Identify which cell holds the provided text, then report its [X, Y] central coordinate. 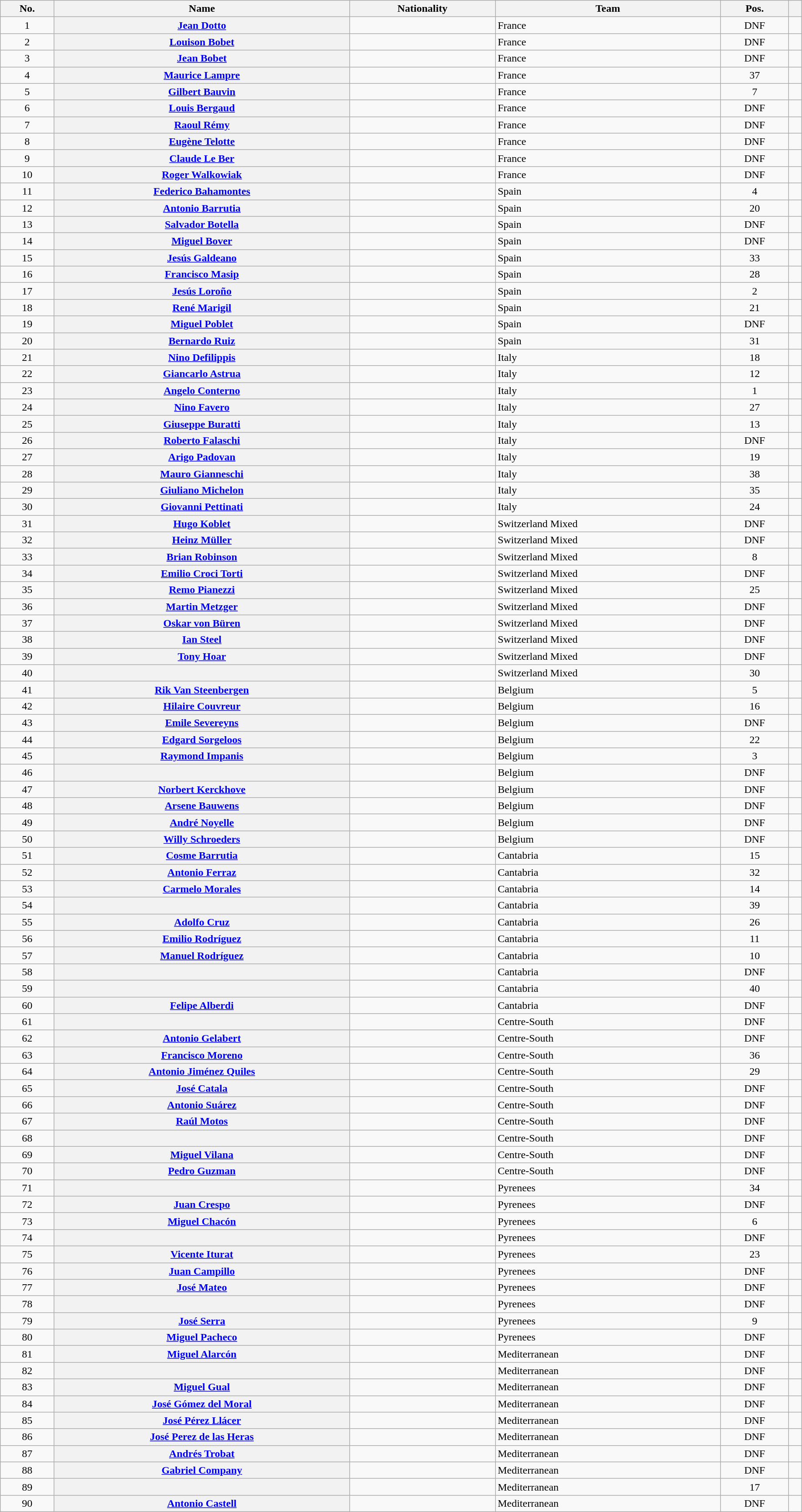
86 [27, 1437]
43 [27, 723]
Gilbert Bauvin [202, 92]
Jean Bobet [202, 58]
Willy Schroeders [202, 839]
Juan Campillo [202, 1271]
Giovanni Pettinati [202, 507]
61 [27, 1022]
Martin Metzger [202, 607]
Maurice Lampre [202, 75]
78 [27, 1304]
69 [27, 1155]
Ian Steel [202, 640]
Jesús Galdeano [202, 258]
70 [27, 1171]
88 [27, 1470]
Giuseppe Buratti [202, 424]
87 [27, 1454]
85 [27, 1420]
Emilio Croci Torti [202, 573]
55 [27, 922]
José Pérez Llácer [202, 1420]
José Mateo [202, 1288]
Angelo Conterno [202, 391]
Nino Favero [202, 407]
Miguel Gual [202, 1387]
Salvador Botella [202, 225]
Louison Bobet [202, 42]
Adolfo Cruz [202, 922]
58 [27, 972]
Pedro Guzman [202, 1171]
Eugène Telotte [202, 141]
Vicente Iturat [202, 1254]
Roger Walkowiak [202, 175]
81 [27, 1354]
Gabriel Company [202, 1470]
Remo Pianezzi [202, 590]
54 [27, 905]
André Noyelle [202, 823]
65 [27, 1088]
Miguel Bover [202, 241]
83 [27, 1387]
41 [27, 689]
45 [27, 756]
Nationality [423, 9]
Hilaire Couvreur [202, 706]
Norbert Kerckhove [202, 789]
57 [27, 955]
49 [27, 823]
77 [27, 1288]
Antonio Suárez [202, 1105]
Andrés Trobat [202, 1454]
72 [27, 1204]
José Perez de las Heras [202, 1437]
46 [27, 773]
Francisco Masip [202, 274]
44 [27, 740]
52 [27, 872]
Antonio Barrutia [202, 208]
Mauro Gianneschi [202, 473]
Raoul Rémy [202, 125]
Oskar von Büren [202, 623]
64 [27, 1072]
Giancarlo Astrua [202, 374]
Heinz Müller [202, 540]
67 [27, 1121]
Raymond Impanis [202, 756]
René Marigil [202, 308]
74 [27, 1238]
Arsene Bauwens [202, 806]
48 [27, 806]
Emile Severeyns [202, 723]
59 [27, 988]
Felipe Alberdi [202, 1005]
Jean Dotto [202, 25]
Edgard Sorgeloos [202, 740]
Miguel Vilana [202, 1155]
63 [27, 1055]
Cosme Barrutia [202, 856]
50 [27, 839]
Antonio Castell [202, 1503]
José Gómez del Moral [202, 1404]
Nino Defilippis [202, 357]
Arigo Padovan [202, 457]
51 [27, 856]
42 [27, 706]
José Serra [202, 1321]
Team [608, 9]
68 [27, 1138]
73 [27, 1221]
89 [27, 1487]
Emilio Rodríguez [202, 939]
62 [27, 1039]
Francisco Moreno [202, 1055]
Hugo Koblet [202, 524]
Juan Crespo [202, 1204]
76 [27, 1271]
Tony Hoar [202, 656]
80 [27, 1337]
Rik Van Steenbergen [202, 689]
Pos. [754, 9]
José Catala [202, 1088]
Giuliano Michelon [202, 490]
66 [27, 1105]
Antonio Jiménez Quiles [202, 1072]
Manuel Rodríguez [202, 955]
Miguel Pacheco [202, 1337]
Bernardo Ruiz [202, 341]
Roberto Falaschi [202, 440]
79 [27, 1321]
71 [27, 1188]
82 [27, 1371]
Miguel Alarcón [202, 1354]
90 [27, 1503]
84 [27, 1404]
Antonio Gelabert [202, 1039]
Louis Bergaud [202, 108]
47 [27, 789]
75 [27, 1254]
Name [202, 9]
Carmelo Morales [202, 889]
No. [27, 9]
60 [27, 1005]
Miguel Poblet [202, 324]
Jesús Loroño [202, 291]
56 [27, 939]
Antonio Ferraz [202, 872]
53 [27, 889]
Federico Bahamontes [202, 191]
Claude Le Ber [202, 158]
Raúl Motos [202, 1121]
Miguel Chacón [202, 1221]
Brian Robinson [202, 557]
